Determine the (X, Y) coordinate at the center of the cell enclosing the given text.  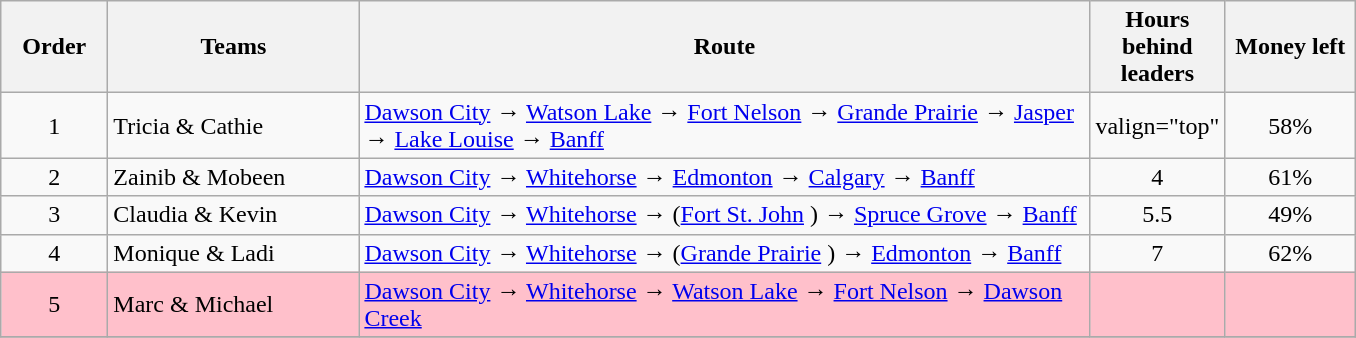
Monique & Ladi (234, 253)
Dawson City → Whitehorse → (Fort St. John ) → Spruce Grove → Banff (724, 215)
Tricia & Cathie (234, 126)
valign="top" (1158, 126)
49% (1290, 215)
Marc & Michael (234, 304)
5 (54, 304)
2 (54, 177)
Dawson City → Watson Lake → Fort Nelson → Grande Prairie → Jasper → Lake Louise → Banff (724, 126)
1 (54, 126)
Teams (234, 47)
3 (54, 215)
Route (724, 47)
5.5 (1158, 215)
Order (54, 47)
Zainib & Mobeen (234, 177)
Dawson City → Whitehorse → Edmonton → Calgary → Banff (724, 177)
Hours behind leaders (1158, 47)
Money left (1290, 47)
58% (1290, 126)
61% (1290, 177)
Dawson City → Whitehorse → Watson Lake → Fort Nelson → Dawson Creek (724, 304)
Dawson City → Whitehorse → (Grande Prairie ) → Edmonton → Banff (724, 253)
7 (1158, 253)
Claudia & Kevin (234, 215)
62% (1290, 253)
